Output the (x, y) coordinate of the center of the cell containing the given text.  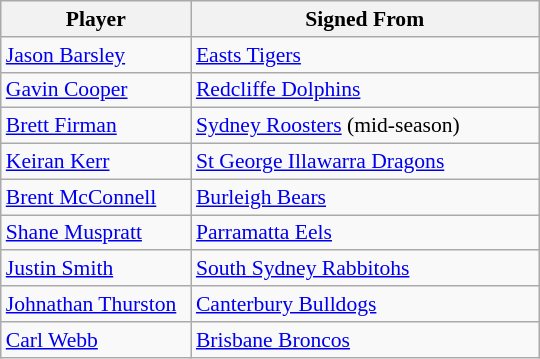
Signed From (365, 19)
Johnathan Thurston (96, 304)
Sydney Roosters (mid-season) (365, 126)
Burleigh Bears (365, 197)
Shane Muspratt (96, 233)
St George Illawarra Dragons (365, 162)
Easts Tigers (365, 55)
Justin Smith (96, 269)
Jason Barsley (96, 55)
Brent McConnell (96, 197)
Canterbury Bulldogs (365, 304)
Brisbane Broncos (365, 340)
Player (96, 19)
Keiran Kerr (96, 162)
Carl Webb (96, 340)
Redcliffe Dolphins (365, 90)
Gavin Cooper (96, 90)
South Sydney Rabbitohs (365, 269)
Parramatta Eels (365, 233)
Brett Firman (96, 126)
